Return the (X, Y) coordinate for the center point of the cell that contains the specified text.  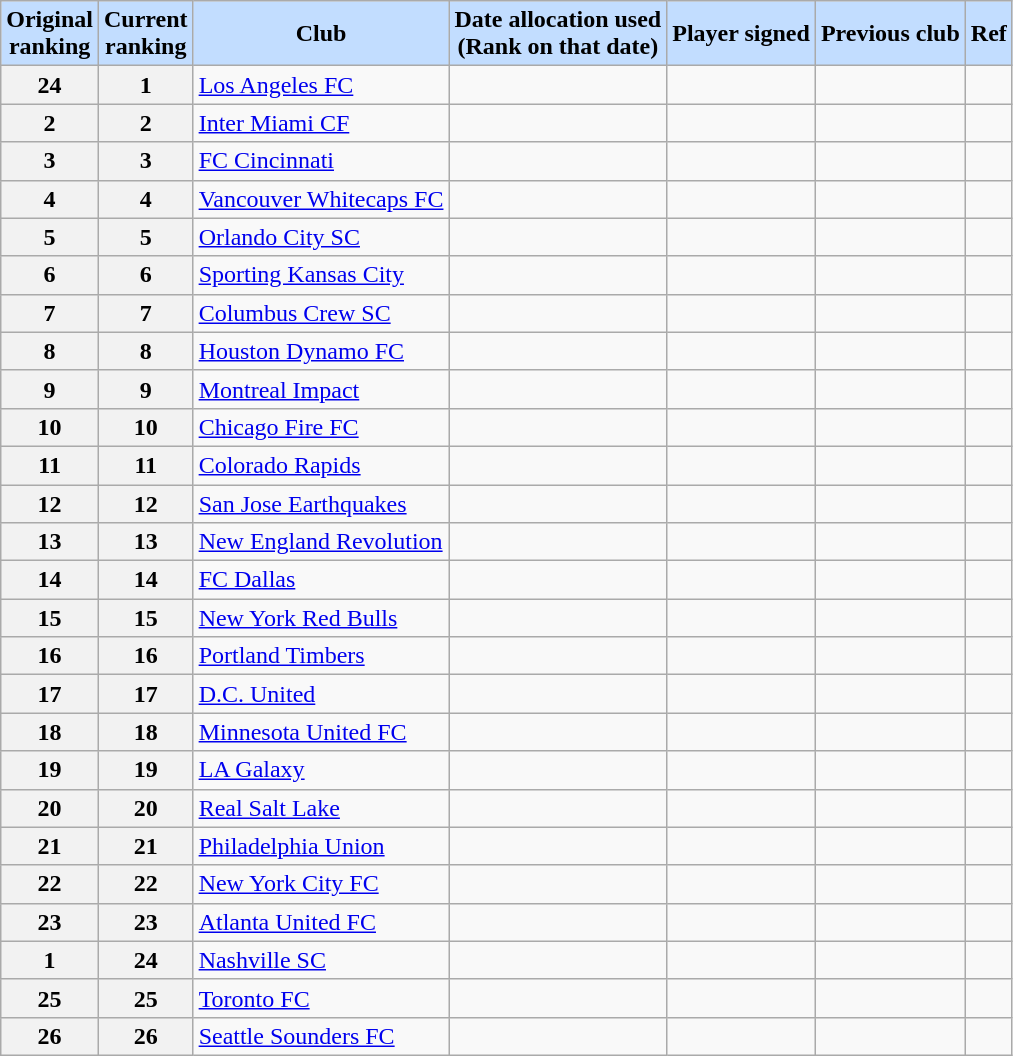
New England Revolution (321, 542)
Atlanta United FC (321, 922)
Los Angeles FC (321, 85)
Minnesota United FC (321, 732)
FC Dallas (321, 580)
Sporting Kansas City (321, 275)
Inter Miami CF (321, 123)
Real Salt Lake (321, 808)
Colorado Rapids (321, 465)
Player signed (742, 34)
D.C. United (321, 694)
Philadelphia Union (321, 846)
New York City FC (321, 884)
Current ranking (146, 34)
Previous club (890, 34)
Houston Dynamo FC (321, 351)
FC Cincinnati (321, 161)
Columbus Crew SC (321, 313)
Montreal Impact (321, 389)
Date allocation used (Rank on that date) (558, 34)
Seattle Sounders FC (321, 1036)
LA Galaxy (321, 770)
Chicago Fire FC (321, 427)
Club (321, 34)
Ref (988, 34)
Vancouver Whitecaps FC (321, 199)
Orlando City SC (321, 237)
Toronto FC (321, 998)
Nashville SC (321, 960)
New York Red Bulls (321, 618)
San Jose Earthquakes (321, 503)
Portland Timbers (321, 656)
Original ranking (50, 34)
